Scan for the cell matching the given text and deliver its [x, y] coordinate at center. 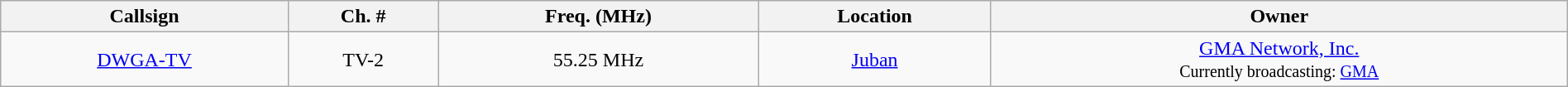
Freq. (MHz) [599, 17]
Ch. # [363, 17]
Juban [875, 60]
TV-2 [363, 60]
DWGA-TV [145, 60]
Callsign [145, 17]
GMA Network, Inc.Currently broadcasting: GMA [1279, 60]
55.25 MHz [599, 60]
Location [875, 17]
Owner [1279, 17]
